Return (x, y) of the center of cell containing provided text 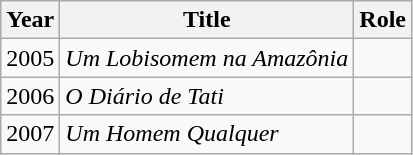
Year (30, 20)
2007 (30, 134)
Um Lobisomem na Amazônia (207, 58)
Title (207, 20)
2006 (30, 96)
O Diário de Tati (207, 96)
Um Homem Qualquer (207, 134)
2005 (30, 58)
Role (383, 20)
